From the cell containing the given text, extract its center point as (X, Y) coordinate. 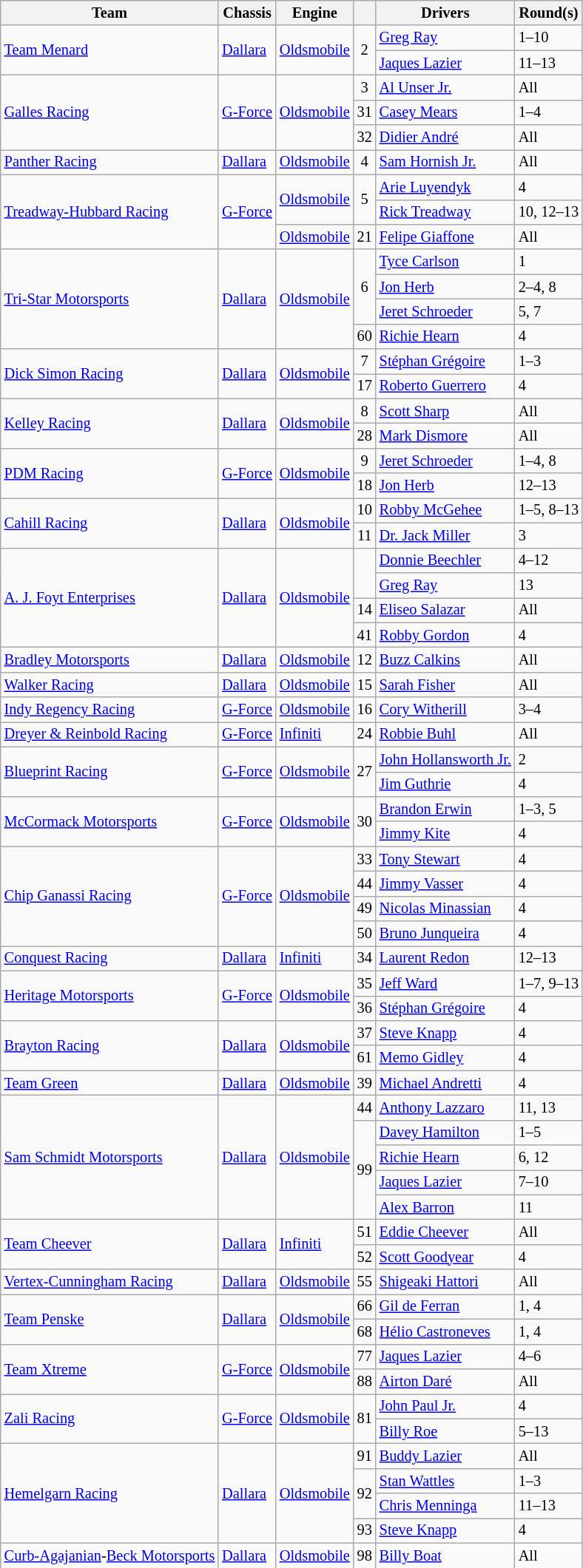
Airton Daré (445, 1381)
Laurent Redon (445, 958)
Buddy Lazier (445, 1456)
Kelley Racing (109, 423)
13 (549, 585)
Conquest Racing (109, 958)
61 (365, 1058)
Sam Hornish Jr. (445, 162)
Curb-Agajanian-Beck Motorsports (109, 1555)
34 (365, 958)
Billy Roe (445, 1431)
1–7, 9–13 (549, 983)
Donnie Beechler (445, 560)
Scott Sharp (445, 411)
Tri-Star Motorsports (109, 299)
77 (365, 1357)
Engine (315, 13)
32 (365, 138)
52 (365, 1257)
Hemelgarn Racing (109, 1493)
Team (109, 13)
1–5, 8–13 (549, 510)
5 (365, 200)
McCormack Motorsports (109, 821)
1–10 (549, 38)
3–4 (549, 710)
Hélio Castroneves (445, 1331)
Rick Treadway (445, 212)
68 (365, 1331)
Chassis (247, 13)
Walker Racing (109, 685)
35 (365, 983)
Stan Wattles (445, 1481)
2–4, 8 (549, 287)
Casey Mears (445, 112)
Shigeaki Hattori (445, 1282)
5–13 (549, 1431)
Dick Simon Racing (109, 374)
Jimmy Kite (445, 834)
Al Unser Jr. (445, 87)
Robby Gordon (445, 635)
50 (365, 934)
1–4 (549, 112)
Team Menard (109, 50)
31 (365, 112)
Heritage Motorsports (109, 995)
Cory Witherill (445, 710)
Anthony Lazzaro (445, 1107)
66 (365, 1306)
4–12 (549, 560)
Bruno Junqueira (445, 934)
1–3, 5 (549, 809)
Chip Ganassi Racing (109, 896)
21 (365, 237)
27 (365, 772)
4–6 (549, 1357)
Buzz Calkins (445, 659)
15 (365, 685)
Sarah Fisher (445, 685)
Memo Gidley (445, 1058)
Alex Barron (445, 1207)
88 (365, 1381)
Gil de Ferran (445, 1306)
39 (365, 1083)
Felipe Giaffone (445, 237)
Bradley Motorsports (109, 659)
Indy Regency Racing (109, 710)
Chris Menninga (445, 1506)
12 (365, 659)
Dr. Jack Miller (445, 535)
Cahill Racing (109, 522)
60 (365, 336)
Drivers (445, 13)
17 (365, 386)
Treadway-Hubbard Racing (109, 211)
Robbie Buhl (445, 734)
10, 12–13 (549, 212)
92 (365, 1493)
91 (365, 1456)
Round(s) (549, 13)
30 (365, 821)
Billy Boat (445, 1555)
6, 12 (549, 1158)
1–4, 8 (549, 461)
24 (365, 734)
41 (365, 635)
14 (365, 610)
PDM Racing (109, 473)
9 (365, 461)
Tony Stewart (445, 859)
Zali Racing (109, 1418)
Scott Goodyear (445, 1257)
Eliseo Salazar (445, 610)
Galles Racing (109, 112)
Michael Andretti (445, 1083)
John Hollansworth Jr. (445, 759)
16 (365, 710)
93 (365, 1530)
49 (365, 909)
33 (365, 859)
Team Xtreme (109, 1369)
Mark Dismore (445, 435)
Tyce Carlson (445, 262)
1–5 (549, 1133)
36 (365, 1008)
1 (549, 262)
Davey Hamilton (445, 1133)
6 (365, 287)
99 (365, 1170)
Jim Guthrie (445, 784)
Brandon Erwin (445, 809)
28 (365, 435)
Arie Luyendyk (445, 187)
Team Penske (109, 1319)
51 (365, 1232)
10 (365, 510)
A. J. Foyt Enterprises (109, 597)
37 (365, 1033)
Nicolas Minassian (445, 909)
81 (365, 1418)
Team Green (109, 1083)
Team Cheever (109, 1245)
Vertex-Cunningham Racing (109, 1282)
7 (365, 362)
Didier André (445, 138)
7–10 (549, 1182)
John Paul Jr. (445, 1406)
5, 7 (549, 311)
Robby McGehee (445, 510)
98 (365, 1555)
Jeff Ward (445, 983)
Brayton Racing (109, 1045)
Jimmy Vasser (445, 883)
8 (365, 411)
11, 13 (549, 1107)
Blueprint Racing (109, 772)
18 (365, 486)
Sam Schmidt Motorsports (109, 1157)
Panther Racing (109, 162)
Eddie Cheever (445, 1232)
55 (365, 1282)
Dreyer & Reinbold Racing (109, 734)
Roberto Guerrero (445, 386)
